Find where the given text appears and provide that cell's center as [X, Y] coordinate. 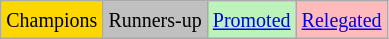
Promoted [252, 20]
Relegated [342, 20]
Champions [52, 20]
Runners-up [155, 20]
